Return (x, y) of the center of cell containing provided text 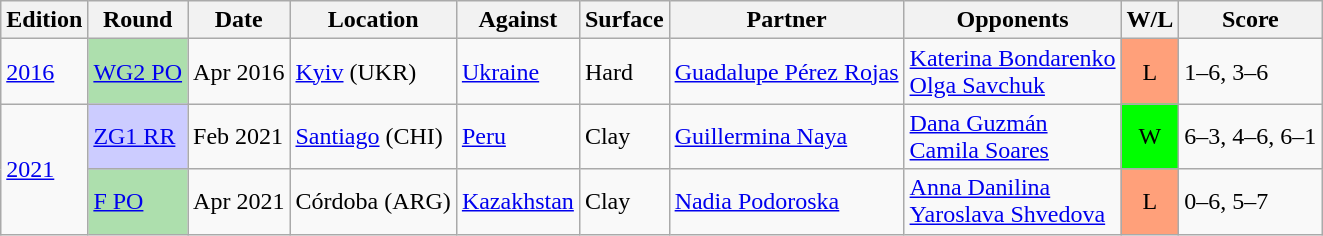
Nadia Podoroska (786, 202)
Córdoba (ARG) (373, 202)
Dana Guzmán Camila Soares (1012, 136)
Against (518, 20)
W/L (1150, 20)
6–3, 4–6, 6–1 (1250, 136)
WG2 PO (138, 72)
Kyiv (UKR) (373, 72)
Feb 2021 (239, 136)
2016 (44, 72)
Katerina Bondarenko Olga Savchuk (1012, 72)
Partner (786, 20)
Apr 2021 (239, 202)
Kazakhstan (518, 202)
Peru (518, 136)
Hard (624, 72)
Apr 2016 (239, 72)
1–6, 3–6 (1250, 72)
Round (138, 20)
Score (1250, 20)
Date (239, 20)
Ukraine (518, 72)
2021 (44, 169)
W (1150, 136)
Opponents (1012, 20)
Edition (44, 20)
Anna Danilina Yaroslava Shvedova (1012, 202)
Guillermina Naya (786, 136)
Location (373, 20)
ZG1 RR (138, 136)
0–6, 5–7 (1250, 202)
Guadalupe Pérez Rojas (786, 72)
F PO (138, 202)
Santiago (CHI) (373, 136)
Surface (624, 20)
